Capture the cell that displays the provided text and extract its [x, y] central coordinate. 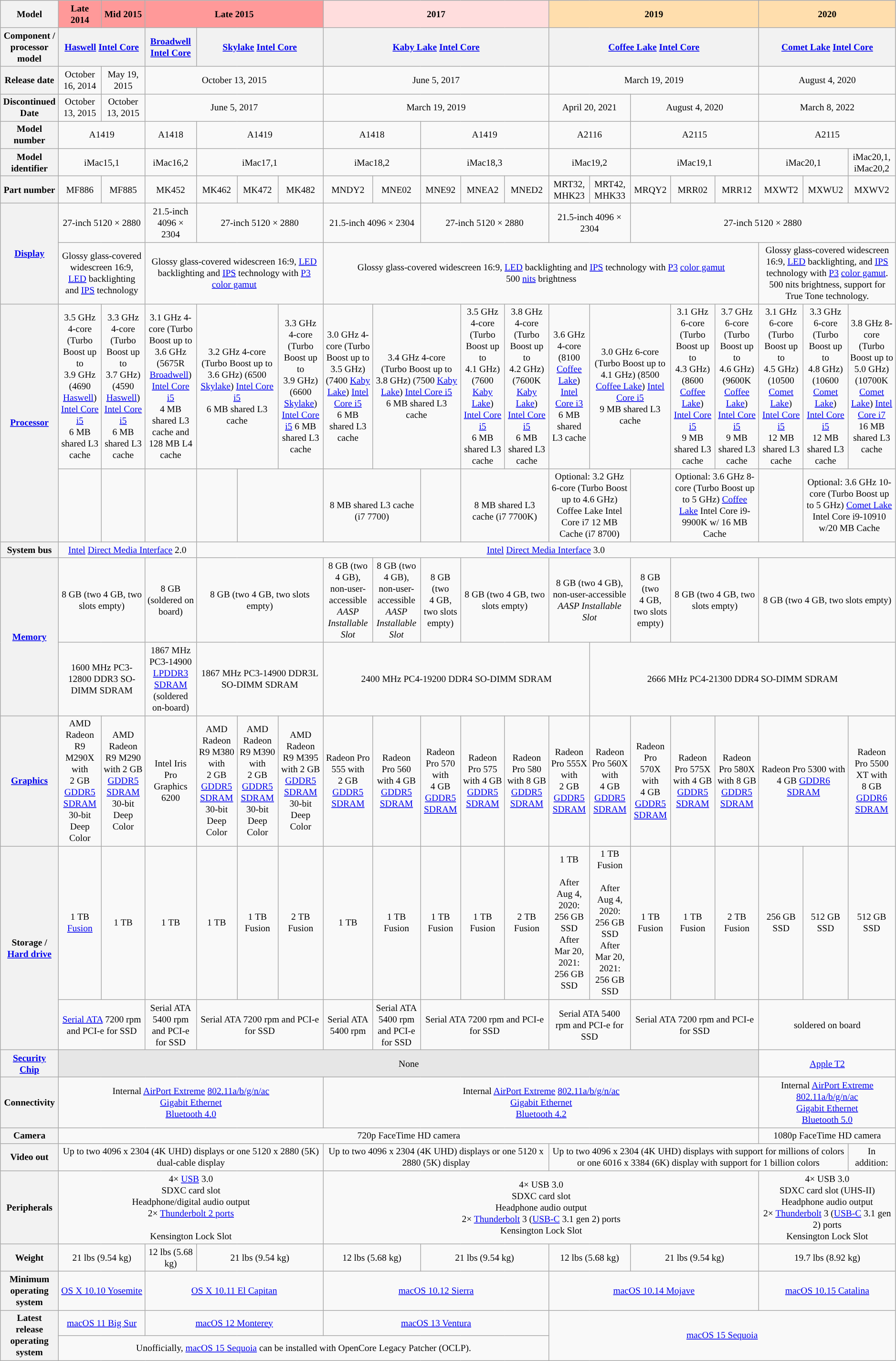
3.0 GHz 4-core (Turbo Boost up to 3.5 GHz) (7400 Kaby Lake) Intel Core i56 MB shared L3 cache [348, 386]
macOS 11 Big Sur [101, 1323]
8 MB shared L3 cache (i7 7700K) [505, 505]
Model number [30, 135]
April 20, 2021 [590, 108]
iMac19,2 [590, 162]
1867 MHz PC3-14900 DDR3L SO-DIMM SDRAM [260, 679]
Optional: 3.6 GHz 8-core (Turbo Boost up to 5 GHz) Coffee Lake Intel Core i9-9900K w/ 16 MB Cache [715, 505]
MNEA2 [483, 189]
Internal AirPort Extreme 802.11a/b/g/n/acGigabit EthernetBluetooth 4.0 [191, 1102]
Video out [30, 1157]
Radeon Pro 560 with 4 GB GDDR5 SDRAM [396, 781]
Part number [30, 189]
MRT32, MHK23 [569, 189]
3.1 GHz 4-core (Turbo Boost up to 3.6 GHz (5675R Broadwell) Intel Core i54 MB shared L3 cache and 128 MB L4 cache [171, 386]
3.4 GHz 4-core (Turbo Boost up to 3.8 GHz) (7500 Kaby Lake) Intel Core i56 MB shared L3 cache [416, 386]
2019 [654, 14]
Radeon Pro 5300 with 4 GB GDDR6 SDRAM [803, 781]
soldered on board [827, 1025]
Late 2015 [234, 14]
Security Chip [30, 1064]
macOS 15 Sequoia [722, 1335]
Radeon Pro 560X with 4 GB GDDR5 SDRAM [610, 781]
3.3 GHz 4-core (Turbo Boost up to 3.9 GHz) (6600 Skylake) Intel Core i5 6 MB shared L3 cache [301, 386]
Optional: 3.6 GHz 10-core (Turbo Boost up to 5 GHz) Comet Lake Intel Core i9-10910 w/20 MB Cache [850, 505]
MK462 [217, 189]
8 MB shared L3 cache (i7 7700) [371, 505]
3.1 GHz 6-core (Turbo Boost up to 4.5 GHz) (10500 Comet Lake) Intel Core i512 MB shared L3 cache [781, 386]
3.0 GHz 6-core (Turbo Boost up to 4.1 GHz) (8500 Coffee Lake) Intel Core i59 MB shared L3 cache [630, 386]
MRR02 [693, 189]
Intel Direct Media Interface 2.0 [127, 550]
OS X 10.11 El Capitan [234, 1290]
System bus [30, 550]
iMac20,1, iMac20,2 [872, 162]
Skylake Intel Core [260, 47]
Processor [30, 423]
Internal AirPort Extreme 802.11a/b/g/n/acGigabit EthernetBluetooth 4.2 [541, 1102]
MK482 [301, 189]
256 GB SSD [781, 923]
macOS 10.15 Catalina [827, 1290]
MK452 [171, 189]
Coffee Lake Intel Core [654, 47]
3.6 GHz 4-core (8100 Coffee Lake) Intel Core i36 MB shared L3 cache [569, 386]
Radeon Pro 570 with 4 GB GDDR5 SDRAM [441, 781]
MNE02 [396, 189]
19.7 lbs (8.92 kg) [827, 1258]
Radeon Pro 5500 XT with 8 GB GDDR6 SDRAM [872, 781]
MXWV2 [872, 189]
Broadwell Intel Core [171, 47]
A2116 [590, 135]
Display [30, 254]
Model identifier [30, 162]
3.3 GHz 6-core (Turbo Boost up to 4.8 GHz) (10600 Comet Lake) Intel Core i512 MB shared L3 cache [826, 386]
Up to two 4096 x 2304 (4K UHD) displays or one 5120 x 2880 (5K) display [436, 1157]
iMac18,3 [485, 162]
Up to two 4096 x 2304 (4K UHD) displays or one 5120 x 2880 (5K) dual-cable display [191, 1157]
MNE92 [441, 189]
1 TB After Aug 4, 2020: 256 GB SSD After Mar 20, 2021: 256 GB SSD [569, 923]
AMD Radeon R9 M395 with 2 GB GDDR5 SDRAM30-bit Deep Color [301, 781]
Mid 2015 [123, 14]
3.7 GHz 6-core (Turbo Boost up to 4.6 GHz) (9600K Coffee Lake) Intel Core i59 MB shared L3 cache [737, 386]
2400 MHz PC4-19200 DDR4 SO-DIMM SDRAM [456, 679]
October 16, 2014 [80, 80]
4× USB 3.0SDXC card slotHeadphone audio output2× Thunderbolt 3 (USB-C 3.1 gen 2) portsKensington Lock Slot [541, 1207]
Haswell Intel Core [101, 47]
2666 MHz PC4-21300 DDR4 SO-DIMM SDRAM [743, 679]
macOS 10.14 Mojave [654, 1290]
Glossy glass-covered widescreen 16:9, LED backlighting and IPS technology with P3 color gamut500 nits brightness [541, 273]
Intel Direct Media Interface 3.0 [546, 550]
Graphics [30, 781]
Camera [30, 1136]
Storage / Hard drive [30, 948]
Peripherals [30, 1207]
MK472 [258, 189]
MXWT2 [781, 189]
March 8, 2022 [827, 108]
3.2 GHz 4-core (Turbo Boost up to 3.6 GHz) (6500 Skylake) Intel Core i56 MB shared L3 cache [237, 386]
Serial ATA 5400 rpm [348, 1025]
Unofficially, macOS 15 Sequoia can be installed with OpenCore Legacy Patcher (OCLP). [304, 1348]
3.8 GHz 8-core (Turbo Boost up to 5.0 GHz) (10700K Comet Lake) Intel Core i716 MB shared L3 cache [872, 386]
Glossy glass-covered widescreen 16:9, LED backlighting and IPS technology with P3 color gamut [234, 273]
Internal AirPort Extreme 802.11a/b/g/n/acGigabit EthernetBluetooth 5.0 [827, 1102]
Latest release operating system [30, 1335]
3.5 GHz 4-core (Turbo Boost up to 3.9 GHz (4690 Haswell) Intel Core i56 MB shared L3 cache [80, 386]
8 GB (soldered on board) [171, 600]
AMD Radeon R9 M390 with 2 GB GDDR5 SDRAM30-bit Deep Color [258, 781]
3.1 GHz 6-core (Turbo Boost up to 4.3 GHz) (8600 Coffee Lake) Intel Core i59 MB shared L3 cache [693, 386]
iMac17,1 [260, 162]
MNDY2 [348, 189]
None [409, 1064]
Radeon Pro 575X with 4 GB GDDR5 SDRAM [693, 781]
macOS 10.12 Sierra [436, 1290]
Up to two 4096 x 2304 (4K UHD) displays with support for millions of colors or one 6016 x 3384 (6K) display with support for 1 billion colors [699, 1157]
OS X 10.10 Yosemite [101, 1290]
AMD Radeon R9 M290X with 2 GB GDDR5 SDRAM30-bit Deep Color [80, 781]
Radeon Pro 580 with 8 GB GDDR5 SDRAM [527, 781]
720p FaceTime HD camera [409, 1136]
2017 [436, 14]
1867 MHz PC3-14900 LPDDR3 SDRAM (soldered on-board) [171, 679]
Component / processor model [30, 47]
MXWU2 [826, 189]
Discontinued Date [30, 108]
1 TB Fusion After Aug 4, 2020: 256 GB SSD After Mar 20, 2021: 256 GB SSD [610, 923]
Glossy glass-covered widescreen 16:9, LED backlighting and IPS technology [101, 273]
MNED2 [527, 189]
iMac20,1 [803, 162]
3.3 GHz 4-core (Turbo Boost up to 3.7 GHz) (4590 Haswell) Intel Core i56 MB shared L3 cache [123, 386]
May 19, 2015 [123, 80]
Radeon Pro 555 with 2 GB GDDR5 SDRAM [348, 781]
1080p FaceTime HD camera [827, 1136]
Model [30, 14]
MRR12 [737, 189]
MRQY2 [650, 189]
Late 2014 [80, 14]
macOS 13 Ventura [436, 1323]
iMac18,2 [371, 162]
macOS 12 Monterey [234, 1323]
3.8 GHz 4-core (Turbo Boost up to 4.2 GHz) (7600K Kaby Lake) Intel Core i56 MB shared L3 cache [527, 386]
4× USB 3.0SDXC card slotHeadphone/digital audio output2× Thunderbolt 2 portsKensington Lock Slot [191, 1207]
Connectivity [30, 1102]
MF885 [123, 189]
AMD Radeon R9 M380 with 2 GB GDDR5 SDRAM30-bit Deep Color [217, 781]
MF886 [80, 189]
Intel Iris Pro Graphics 6200 [171, 781]
In addition: [872, 1157]
Radeon Pro 570X with 4 GB GDDR5 SDRAM [650, 781]
AMD Radeon R9 M290 with 2 GB GDDR5 SDRAM30-bit Deep Color [123, 781]
Minimum operating system [30, 1290]
Comet Lake Intel Core [827, 47]
Memory [30, 637]
Release date [30, 80]
4× USB 3.0SDXC card slot (UHS-II)Headphone audio output2× Thunderbolt 3 (USB-C 3.1 gen 2) portsKensington Lock Slot [827, 1207]
Apple T2 [827, 1064]
iMac16,2 [171, 162]
iMac19,1 [695, 162]
MRT42, MHK33 [610, 189]
Radeon Pro 580X with 8 GB GDDR5 SDRAM [737, 781]
3.5 GHz 4-core (Turbo Boost up to 4.1 GHz) (7600 Kaby Lake) Intel Core i56 MB shared L3 cache [483, 386]
Kaby Lake Intel Core [436, 47]
Optional: 3.2 GHz 6-core (Turbo Boost up to 4.6 GHz) Coffee Lake Intel Core i7 12 MB Cache (i7 8700) [590, 505]
2020 [827, 14]
Weight [30, 1258]
Radeon Pro 575 with 4 GB GDDR5 SDRAM [483, 781]
1600 MHz PC3-12800 DDR3 SO-DIMM SDRAM [101, 679]
Radeon Pro 555X with 2 GB GDDR5 SDRAM [569, 781]
iMac15,1 [101, 162]
